Output the [X, Y] coordinate of the center of the cell containing the given text.  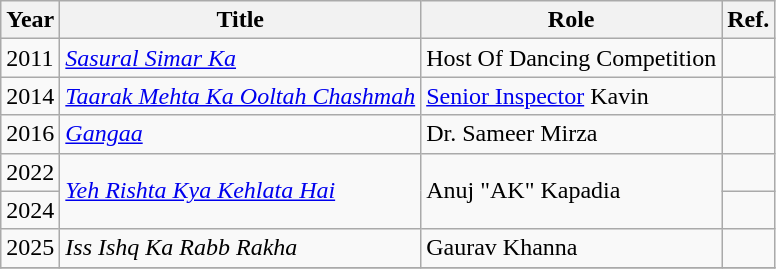
2011 [30, 58]
2014 [30, 96]
Year [30, 20]
Host Of Dancing Competition [572, 58]
Ref. [748, 20]
Senior Inspector Kavin [572, 96]
Gangaa [240, 134]
Gaurav Khanna [572, 248]
2022 [30, 172]
Yeh Rishta Kya Kehlata Hai [240, 191]
Anuj "AK" Kapadia [572, 191]
Title [240, 20]
2016 [30, 134]
Sasural Simar Ka [240, 58]
Taarak Mehta Ka Ooltah Chashmah [240, 96]
2025 [30, 248]
Role [572, 20]
2024 [30, 210]
Dr. Sameer Mirza [572, 134]
Iss Ishq Ka Rabb Rakha [240, 248]
